Capture the cell that displays the provided text and extract its (x, y) central coordinate. 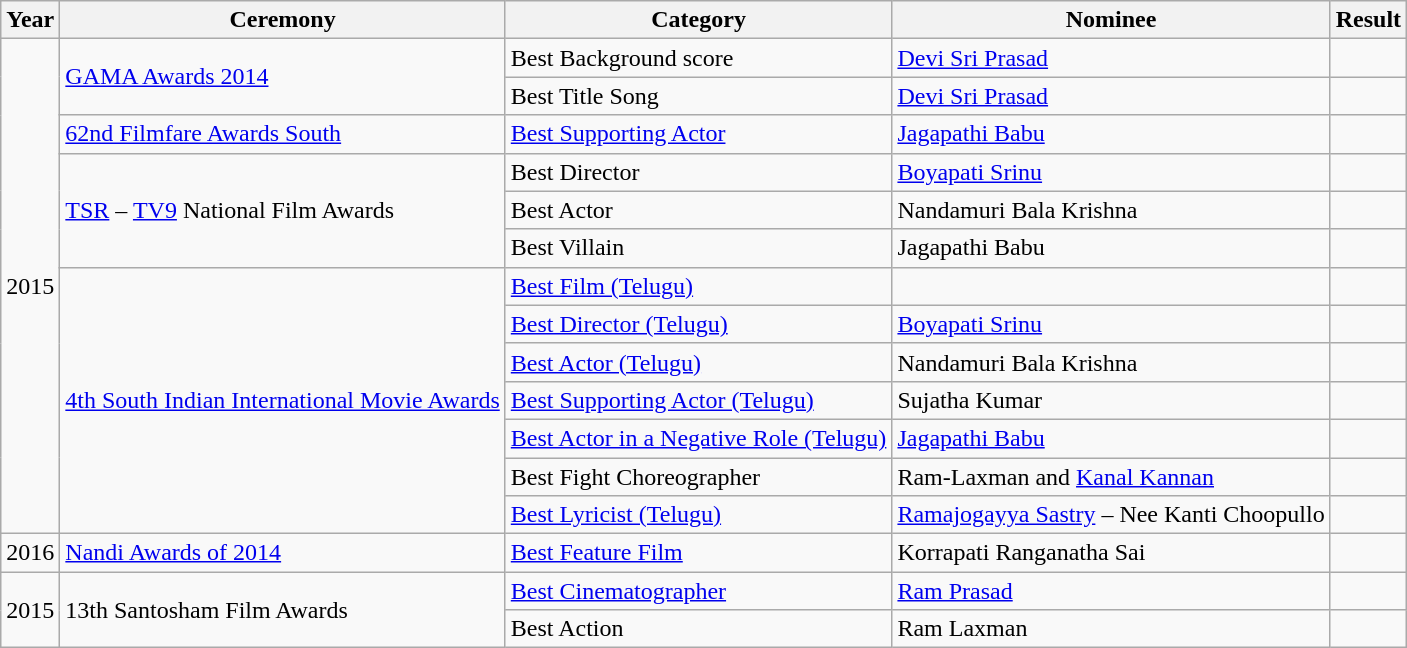
Ceremony (282, 20)
Nandi Awards of 2014 (282, 553)
Best Background score (698, 58)
Result (1368, 20)
Best Villain (698, 248)
Ram Laxman (1111, 629)
Sujatha Kumar (1111, 400)
Best Title Song (698, 96)
Best Cinematographer (698, 591)
Best Lyricist (Telugu) (698, 515)
62nd Filmfare Awards South (282, 134)
Best Actor (698, 210)
Best Supporting Actor (Telugu) (698, 400)
Ramajogayya Sastry – Nee Kanti Choopullo (1111, 515)
Korrapati Ranganatha Sai (1111, 553)
13th Santosham Film Awards (282, 610)
Best Fight Choreographer (698, 477)
2016 (30, 553)
TSR – TV9 National Film Awards (282, 210)
Best Director (Telugu) (698, 324)
Nominee (1111, 20)
Best Feature Film (698, 553)
Best Actor (Telugu) (698, 362)
Ram-Laxman and Kanal Kannan (1111, 477)
Best Supporting Actor (698, 134)
Category (698, 20)
Best Action (698, 629)
Ram Prasad (1111, 591)
Best Director (698, 172)
4th South Indian International Movie Awards (282, 400)
Year (30, 20)
Best Actor in a Negative Role (Telugu) (698, 438)
Best Film (Telugu) (698, 286)
GAMA Awards 2014 (282, 77)
